Output the [X, Y] coordinate of the center of the cell containing the given text.  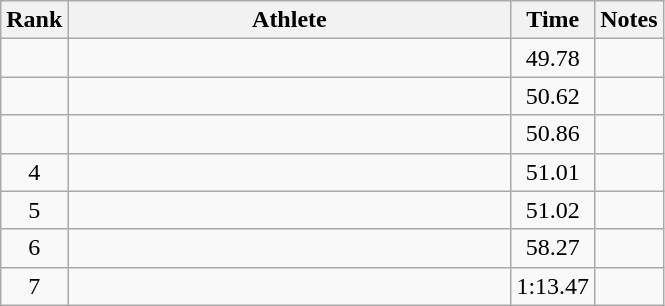
Notes [629, 20]
Rank [34, 20]
7 [34, 286]
51.02 [553, 210]
4 [34, 172]
50.86 [553, 134]
Athlete [290, 20]
58.27 [553, 248]
50.62 [553, 96]
1:13.47 [553, 286]
51.01 [553, 172]
Time [553, 20]
6 [34, 248]
5 [34, 210]
49.78 [553, 58]
